Return the (X, Y) coordinate for the center point of the cell that contains the specified text.  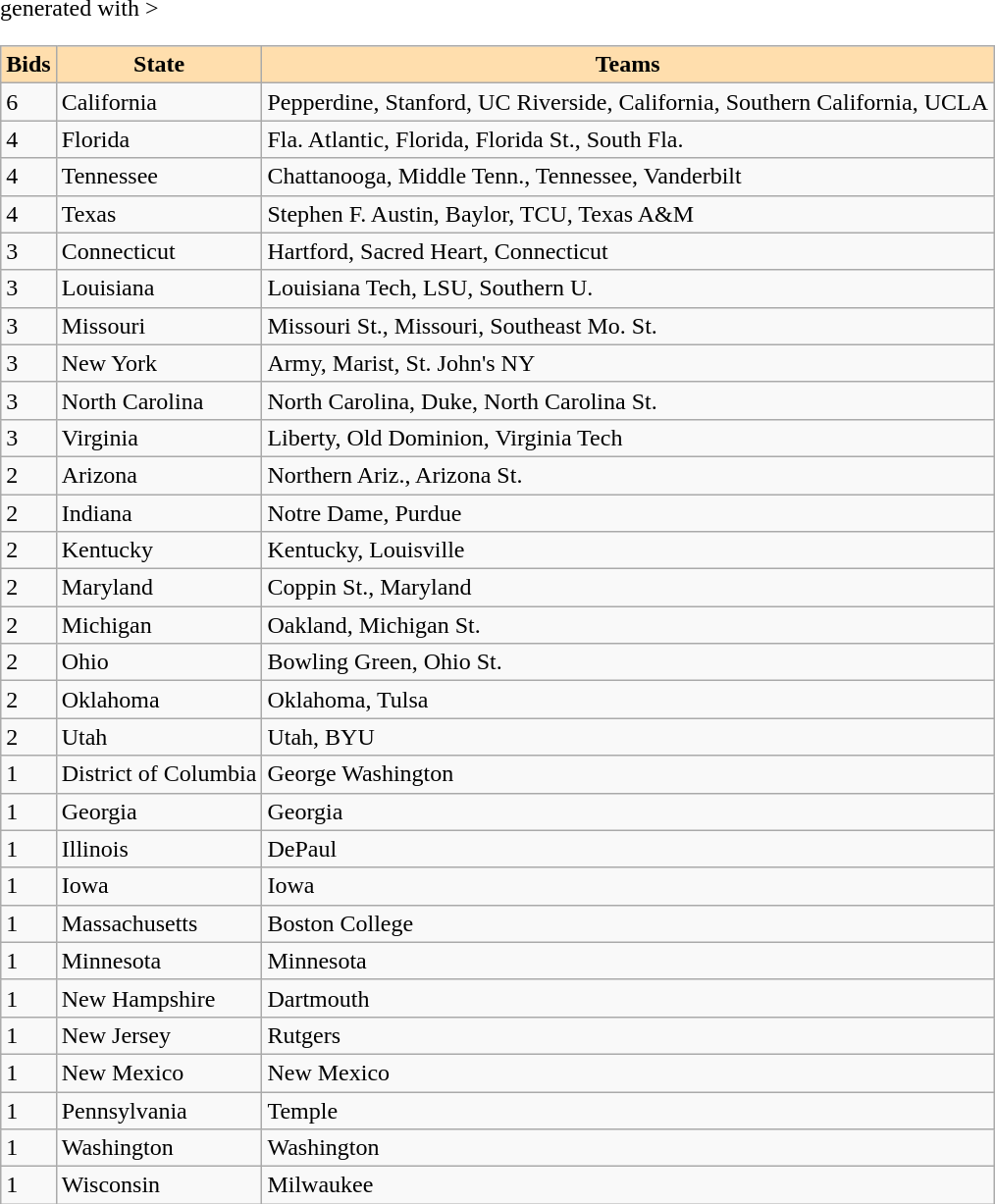
Liberty, Old Dominion, Virginia Tech (628, 438)
Arizona (159, 475)
Utah (159, 737)
Oklahoma, Tulsa (628, 700)
District of Columbia (159, 774)
Pepperdine, Stanford, UC Riverside, California, Southern California, UCLA (628, 102)
Teams (628, 65)
Fla. Atlantic, Florida, Florida St., South Fla. (628, 139)
State (159, 65)
Pennsylvania (159, 1110)
New York (159, 363)
Illinois (159, 849)
Connecticut (159, 251)
Louisiana (159, 288)
Hartford, Sacred Heart, Connecticut (628, 251)
DePaul (628, 849)
Missouri (159, 326)
Stephen F. Austin, Baylor, TCU, Texas A&M (628, 214)
Boston College (628, 923)
North Carolina (159, 400)
California (159, 102)
New Hampshire (159, 998)
Ohio (159, 662)
Wisconsin (159, 1185)
6 (28, 102)
Kentucky (159, 550)
Chattanooga, Middle Tenn., Tennessee, Vanderbilt (628, 177)
Oklahoma (159, 700)
Utah, BYU (628, 737)
Kentucky, Louisville (628, 550)
Dartmouth (628, 998)
Texas (159, 214)
Coppin St., Maryland (628, 588)
Notre Dame, Purdue (628, 513)
Virginia (159, 438)
Massachusetts (159, 923)
Army, Marist, St. John's NY (628, 363)
Florida (159, 139)
Indiana (159, 513)
Oakland, Michigan St. (628, 625)
Michigan (159, 625)
Tennessee (159, 177)
Bids (28, 65)
Louisiana Tech, LSU, Southern U. (628, 288)
North Carolina, Duke, North Carolina St. (628, 400)
New Jersey (159, 1035)
Maryland (159, 588)
Temple (628, 1110)
Northern Ariz., Arizona St. (628, 475)
George Washington (628, 774)
Missouri St., Missouri, Southeast Mo. St. (628, 326)
Milwaukee (628, 1185)
Bowling Green, Ohio St. (628, 662)
Rutgers (628, 1035)
